Scan for the cell matching the given text and deliver its [x, y] coordinate at center. 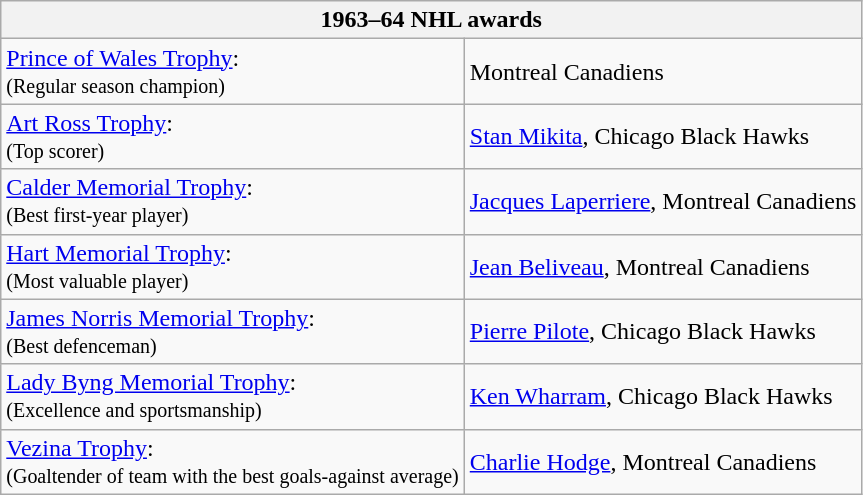
Prince of Wales Trophy:(Regular season champion) [233, 72]
Montreal Canadiens [663, 72]
1963–64 NHL awards [432, 20]
Art Ross Trophy:(Top scorer) [233, 136]
Pierre Pilote, Chicago Black Hawks [663, 332]
Calder Memorial Trophy:(Best first-year player) [233, 202]
Charlie Hodge, Montreal Canadiens [663, 462]
Hart Memorial Trophy:(Most valuable player) [233, 266]
Jacques Laperriere, Montreal Canadiens [663, 202]
Stan Mikita, Chicago Black Hawks [663, 136]
Jean Beliveau, Montreal Canadiens [663, 266]
Ken Wharram, Chicago Black Hawks [663, 396]
Lady Byng Memorial Trophy:(Excellence and sportsmanship) [233, 396]
James Norris Memorial Trophy:(Best defenceman) [233, 332]
Vezina Trophy:(Goaltender of team with the best goals-against average) [233, 462]
